Provide the [x, y] coordinate of the cell's center where the given text is located.  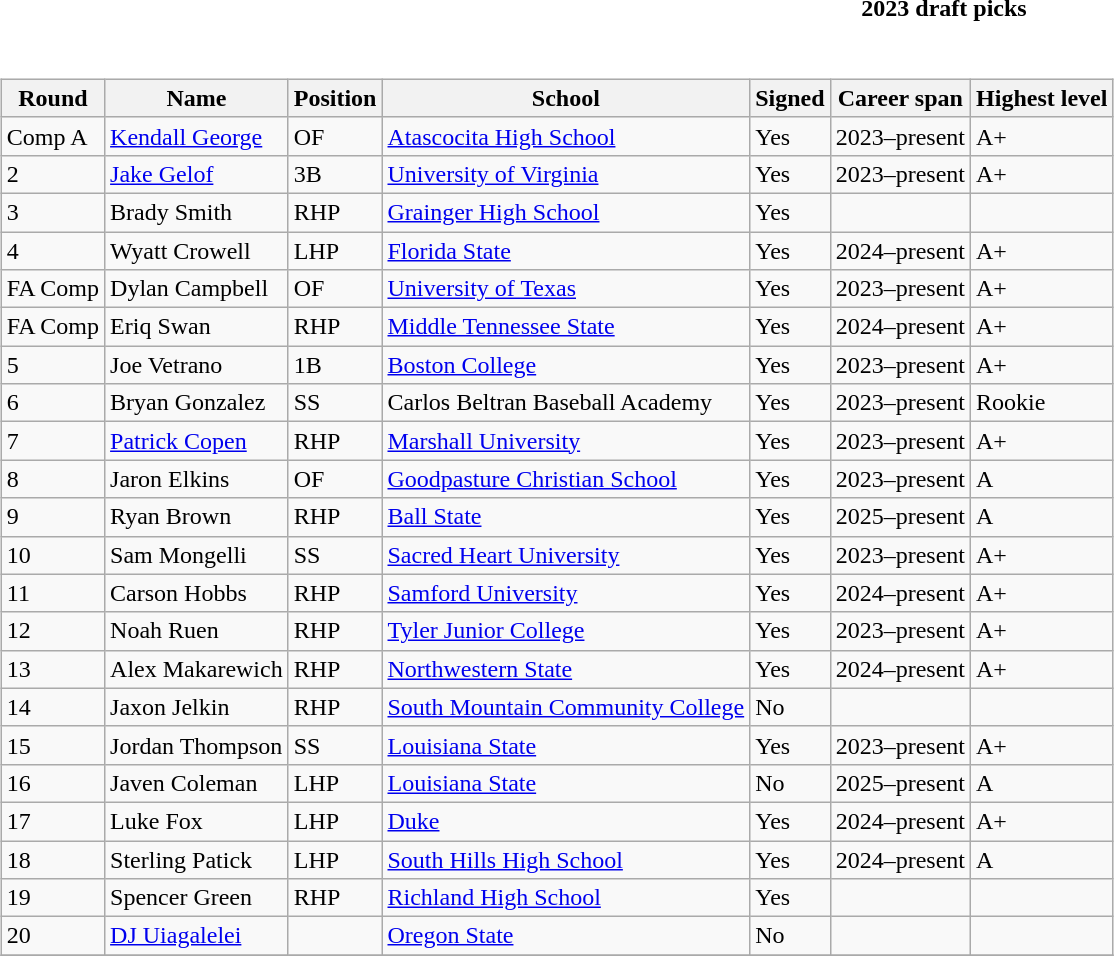
Javen Coleman [197, 783]
Duke [566, 821]
Eriq Swan [197, 327]
12 [52, 631]
Comp A [52, 136]
Kendall George [197, 136]
School [566, 98]
South Mountain Community College [566, 707]
3B [335, 174]
Spencer Green [197, 898]
15 [52, 745]
16 [52, 783]
Patrick Copen [197, 441]
14 [52, 707]
Oregon State [566, 936]
Carson Hobbs [197, 593]
19 [52, 898]
Jake Gelof [197, 174]
Florida State [566, 251]
University of Virginia [566, 174]
Ball State [566, 517]
Alex Makarewich [197, 669]
18 [52, 859]
Brady Smith [197, 212]
Luke Fox [197, 821]
Richland High School [566, 898]
20 [52, 936]
11 [52, 593]
Noah Ruen [197, 631]
South Hills High School [566, 859]
Highest level [1042, 98]
Position [335, 98]
DJ Uiagalelei [197, 936]
University of Texas [566, 289]
Bryan Gonzalez [197, 403]
Career span [900, 98]
Round [52, 98]
4 [52, 251]
3 [52, 212]
17 [52, 821]
Goodpasture Christian School [566, 479]
Carlos Beltran Baseball Academy [566, 403]
Name [197, 98]
5 [52, 365]
Rookie [1042, 403]
Signed [790, 98]
9 [52, 517]
6 [52, 403]
Jaxon Jelkin [197, 707]
Grainger High School [566, 212]
1B [335, 365]
Samford University [566, 593]
Tyler Junior College [566, 631]
Northwestern State [566, 669]
Middle Tennessee State [566, 327]
10 [52, 555]
Atascocita High School [566, 136]
Sam Mongelli [197, 555]
13 [52, 669]
2 [52, 174]
Jordan Thompson [197, 745]
Jaron Elkins [197, 479]
7 [52, 441]
Marshall University [566, 441]
Ryan Brown [197, 517]
Wyatt Crowell [197, 251]
8 [52, 479]
Sterling Patick [197, 859]
Sacred Heart University [566, 555]
Dylan Campbell [197, 289]
Joe Vetrano [197, 365]
Boston College [566, 365]
